Output the (X, Y) coordinate of the center of the cell containing the given text.  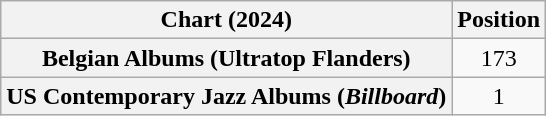
Belgian Albums (Ultratop Flanders) (226, 58)
173 (499, 58)
Chart (2024) (226, 20)
Position (499, 20)
US Contemporary Jazz Albums (Billboard) (226, 96)
1 (499, 96)
